For the text-containing cell, return its midpoint in (X, Y) coordinate format. 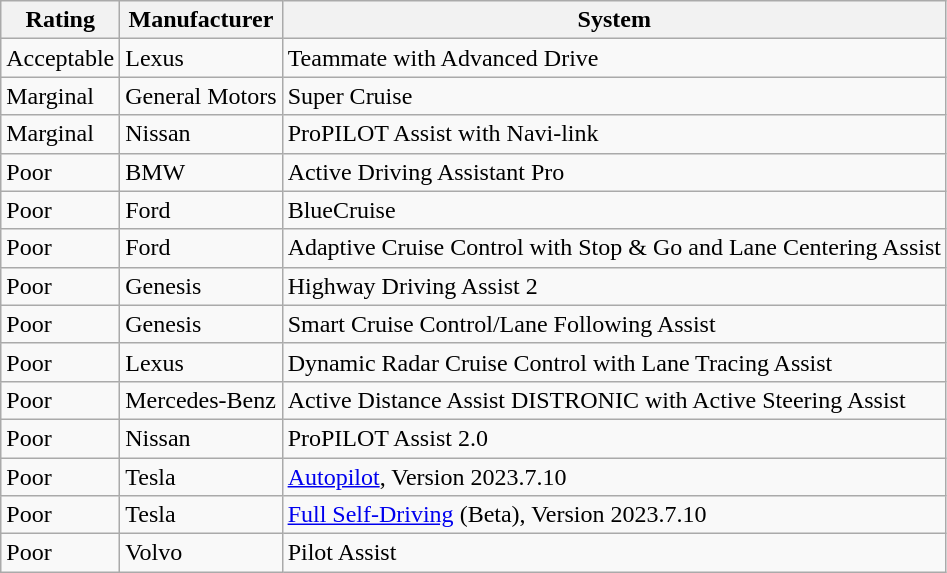
Full Self-Driving (Beta), Version 2023.7.10 (614, 515)
Highway Driving Assist 2 (614, 286)
BMW (201, 172)
Dynamic Radar Cruise Control with Lane Tracing Assist (614, 362)
Super Cruise (614, 96)
Active Distance Assist DISTRONIC with Active Steering Assist (614, 400)
Adaptive Cruise Control with Stop & Go and Lane Centering Assist (614, 248)
Volvo (201, 553)
Teammate with Advanced Drive (614, 58)
BlueCruise (614, 210)
ProPILOT Assist 2.0 (614, 438)
Smart Cruise Control/Lane Following Assist (614, 324)
Acceptable (60, 58)
Rating (60, 20)
Active Driving Assistant Pro (614, 172)
Mercedes-Benz (201, 400)
System (614, 20)
ProPILOT Assist with Navi-link (614, 134)
Autopilot, Version 2023.7.10 (614, 477)
Manufacturer (201, 20)
General Motors (201, 96)
Pilot Assist (614, 553)
